Locate the cell with the specified text and output its [x, y] center coordinate. 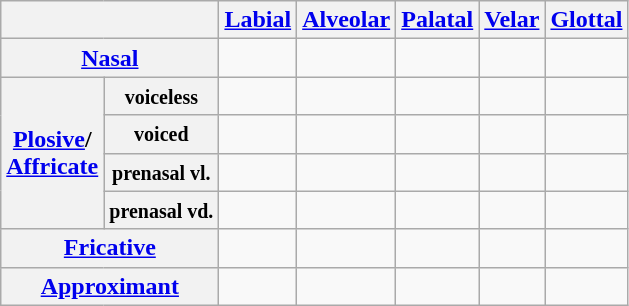
voiced [162, 134]
Plosive/Affricate [52, 153]
Fricative [110, 248]
Velar [512, 20]
Approximant [110, 286]
Alveolar [346, 20]
Glottal [586, 20]
prenasal vd. [162, 210]
Nasal [110, 58]
Labial [258, 20]
prenasal vl. [162, 172]
voiceless [162, 96]
Palatal [438, 20]
